Return (x, y) of the center of cell containing provided text 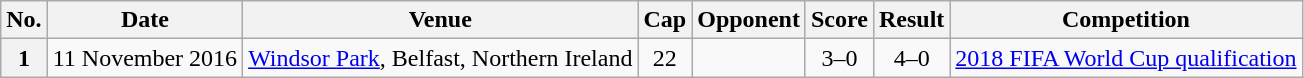
4–0 (911, 58)
Date (144, 20)
Cap (665, 20)
Windsor Park, Belfast, Northern Ireland (440, 58)
Result (911, 20)
Opponent (749, 20)
No. (24, 20)
11 November 2016 (144, 58)
22 (665, 58)
3–0 (839, 58)
1 (24, 58)
Score (839, 20)
Competition (1126, 20)
2018 FIFA World Cup qualification (1126, 58)
Venue (440, 20)
